Search for the cell housing the specified text and yield its (X, Y) center coordinate. 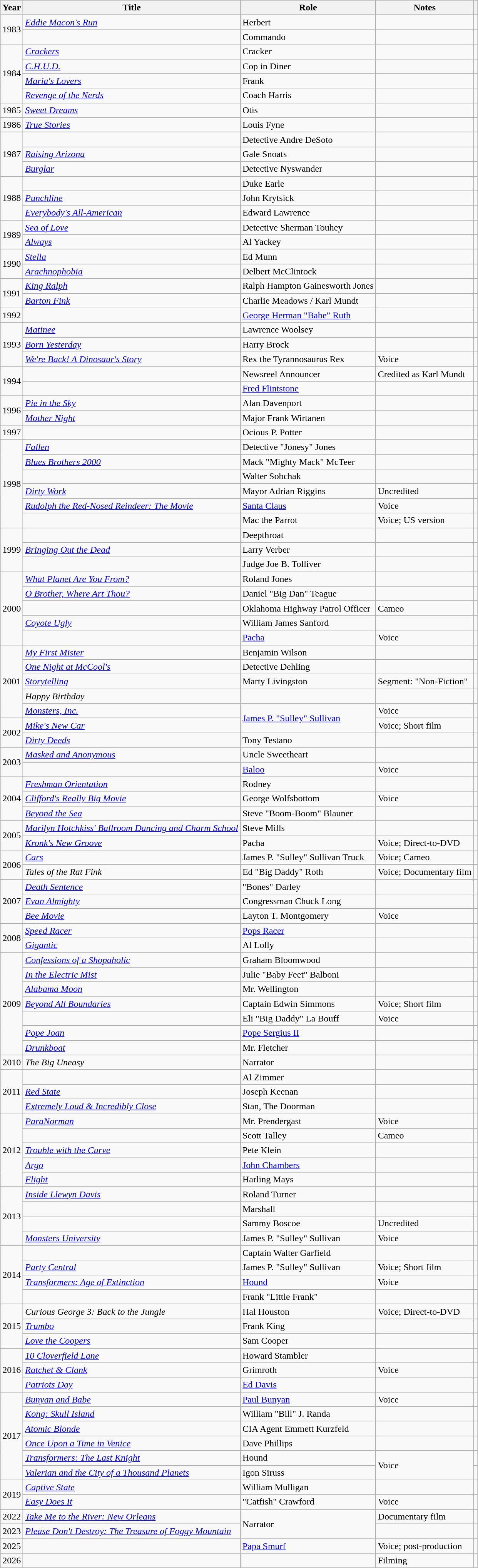
Confessions of a Shopaholic (132, 960)
Cop in Diner (308, 66)
Major Frank Wirtanen (308, 418)
Uncle Sweetheart (308, 755)
One Night at McCool's (132, 667)
Sweet Dreams (132, 110)
Transformers: Age of Extinction (132, 1282)
Daniel "Big Dan" Teague (308, 593)
Notes (425, 8)
Tony Testano (308, 740)
1984 (12, 74)
Roland Turner (308, 1194)
Party Central (132, 1267)
Segment: "Non-Fiction" (425, 682)
2009 (12, 1004)
Title (132, 8)
Patriots Day (132, 1385)
1996 (12, 410)
John Krytsick (308, 198)
Clifford's Really Big Movie (132, 799)
Atomic Blonde (132, 1429)
2012 (12, 1150)
Charlie Meadows / Karl Mundt (308, 301)
Pete Klein (308, 1150)
Rex the Tyrannosaurus Rex (308, 359)
O Brother, Where Art Thou? (132, 593)
2007 (12, 901)
Once Upon a Time in Venice (132, 1443)
2010 (12, 1062)
Documentary film (425, 1516)
Red State (132, 1092)
Easy Does It (132, 1502)
Ed Munn (308, 257)
Inside Llewyn Davis (132, 1194)
Al Zimmer (308, 1077)
Mike's New Car (132, 725)
Lawrence Woolsey (308, 330)
Raising Arizona (132, 154)
2017 (12, 1436)
Trouble with the Curve (132, 1150)
10 Cloverfield Lane (132, 1355)
Voice; US version (425, 520)
Marshall (308, 1209)
Masked and Anonymous (132, 755)
Year (12, 8)
Marilyn Hotchkiss' Ballroom Dancing and Charm School (132, 828)
ParaNorman (132, 1121)
Graham Bloomwood (308, 960)
Cars (132, 857)
1991 (12, 293)
The Big Uneasy (132, 1062)
In the Electric Mist (132, 975)
Happy Birthday (132, 696)
Transformers: The Last Knight (132, 1458)
Beyond All Boundaries (132, 1004)
Igon Siruss (308, 1473)
Otis (308, 110)
Fred Flintstone (308, 388)
Burglar (132, 169)
"Catfish" Crawford (308, 1502)
Commando (308, 37)
Everybody's All-American (132, 213)
Mother Night (132, 418)
Role (308, 8)
Please Don't Destroy: The Treasure of Foggy Mountain (132, 1531)
Dirty Work (132, 491)
1993 (12, 344)
Benjamin Wilson (308, 652)
Trumbo (132, 1326)
Pope Sergius II (308, 1033)
Congressman Chuck Long (308, 901)
Argo (132, 1165)
Alan Davenport (308, 403)
Frank "Little Frank" (308, 1297)
Judge Joe B. Tolliver (308, 564)
1989 (12, 235)
Sam Cooper (308, 1341)
Duke Earle (308, 184)
1987 (12, 154)
Detective Andre DeSoto (308, 139)
Pope Joan (132, 1033)
Paul Bunyan (308, 1399)
Edward Lawrence (308, 213)
Stan, The Doorman (308, 1106)
Sea of Love (132, 227)
Captain Walter Garfield (308, 1253)
Tales of the Rat Fink (132, 872)
True Stories (132, 125)
Detective "Jonesy" Jones (308, 447)
2005 (12, 835)
1986 (12, 125)
Dave Phillips (308, 1443)
Al Lolly (308, 945)
Mr. Fletcher (308, 1048)
What Planet Are You From? (132, 579)
2026 (12, 1560)
Storytelling (132, 682)
Flight (132, 1180)
"Bones" Darley (308, 886)
William Mulligan (308, 1487)
Ratchet & Clank (132, 1370)
William James Sanford (308, 623)
Ocious P. Potter (308, 433)
Marty Livingston (308, 682)
1997 (12, 433)
2006 (12, 864)
Newsreel Announcer (308, 374)
Oklahoma Highway Patrol Officer (308, 608)
Stella (132, 257)
2011 (12, 1092)
Voice; Cameo (425, 857)
George Wolfsbottom (308, 799)
1999 (12, 550)
Freshman Orientation (132, 784)
Valerian and the City of a Thousand Planets (132, 1473)
James P. "Sulley" Sullivan Truck (308, 857)
2008 (12, 938)
Captive State (132, 1487)
William "Bill" J. Randa (308, 1414)
Detective Dehling (308, 667)
Captain Edwin Simmons (308, 1004)
Filming (425, 1560)
Mack "Mighty Mack" McTeer (308, 462)
CIA Agent Emmett Kurzfeld (308, 1429)
1992 (12, 315)
Cracker (308, 52)
Detective Sherman Touhey (308, 227)
Steve "Boom-Boom" Blauner (308, 813)
2000 (12, 608)
Matinee (132, 330)
Alabama Moon (132, 989)
Roland Jones (308, 579)
2014 (12, 1275)
Julie "Baby Feet" Balboni (308, 975)
Punchline (132, 198)
1985 (12, 110)
1990 (12, 264)
1994 (12, 381)
Bee Movie (132, 916)
King Ralph (132, 286)
Maria's Lovers (132, 81)
Mac the Parrot (308, 520)
Howard Stambler (308, 1355)
Mr. Wellington (308, 989)
Joseph Keenan (308, 1092)
Coach Harris (308, 95)
2015 (12, 1326)
Always (132, 242)
Love the Coopers (132, 1341)
Baloo (308, 769)
Larry Verber (308, 550)
Harling Mays (308, 1180)
1998 (12, 484)
We're Back! A Dinosaur's Story (132, 359)
Coyote Ugly (132, 623)
Arachnophobia (132, 271)
Evan Almighty (132, 901)
2001 (12, 682)
Deepthroat (308, 535)
Rudolph the Red-Nosed Reindeer: The Movie (132, 506)
Ralph Hampton Gainesworth Jones (308, 286)
Voice; post-production (425, 1546)
Dirty Deeds (132, 740)
Hal Houston (308, 1311)
C.H.U.D. (132, 66)
John Chambers (308, 1165)
Bunyan and Babe (132, 1399)
Bringing Out the Dead (132, 550)
2022 (12, 1516)
Crackers (132, 52)
Gigantic (132, 945)
Delbert McClintock (308, 271)
Scott Talley (308, 1136)
Speed Racer (132, 931)
Rodney (308, 784)
My First Mister (132, 652)
Voice; Documentary film (425, 872)
Mayor Adrian Riggins (308, 491)
Revenge of the Nerds (132, 95)
Ed "Big Daddy" Roth (308, 872)
Beyond the Sea (132, 813)
Born Yesterday (132, 344)
Ed Davis (308, 1385)
Harry Brock (308, 344)
1983 (12, 30)
Al Yackey (308, 242)
Curious George 3: Back to the Jungle (132, 1311)
1988 (12, 198)
Barton Fink (132, 301)
Mr. Prendergast (308, 1121)
Walter Sobchak (308, 476)
Papa Smurf (308, 1546)
Blues Brothers 2000 (132, 462)
Gale Snoats (308, 154)
Monsters, Inc. (132, 711)
Steve Mills (308, 828)
2023 (12, 1531)
Eli "Big Daddy" La Bouff (308, 1018)
Eddie Macon's Run (132, 22)
Detective Nyswander (308, 169)
Santa Claus (308, 506)
Pops Racer (308, 931)
Monsters University (132, 1238)
Credited as Karl Mundt (425, 374)
Frank (308, 81)
2002 (12, 733)
Kong: Skull Island (132, 1414)
Herbert (308, 22)
Louis Fyne (308, 125)
Pie in the Sky (132, 403)
Kronk's New Groove (132, 843)
Grimroth (308, 1370)
Fallen (132, 447)
2019 (12, 1494)
Extremely Loud & Incredibly Close (132, 1106)
2013 (12, 1216)
2004 (12, 799)
George Herman "Babe" Ruth (308, 315)
2025 (12, 1546)
Frank King (308, 1326)
Drunkboat (132, 1048)
Take Me to the River: New Orleans (132, 1516)
Sammy Boscoe (308, 1224)
Layton T. Montgomery (308, 916)
2016 (12, 1370)
2003 (12, 762)
Death Sentence (132, 886)
